Return the (x, y) coordinate for the center point of the cell that contains the specified text.  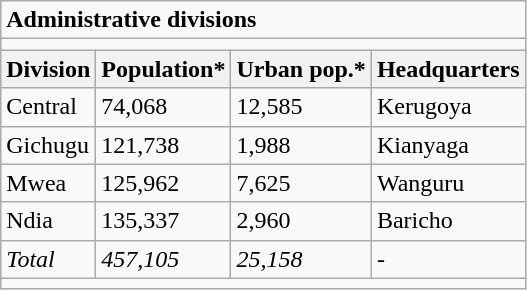
121,738 (164, 145)
Population* (164, 69)
Ndia (48, 221)
Division (48, 69)
2,960 (301, 221)
1,988 (301, 145)
Central (48, 107)
Gichugu (48, 145)
Headquarters (448, 69)
Kianyaga (448, 145)
Total (48, 259)
Urban pop.* (301, 69)
12,585 (301, 107)
Wanguru (448, 183)
- (448, 259)
74,068 (164, 107)
457,105 (164, 259)
125,962 (164, 183)
Mwea (48, 183)
Kerugoya (448, 107)
7,625 (301, 183)
Baricho (448, 221)
25,158 (301, 259)
135,337 (164, 221)
Administrative divisions (263, 20)
